Pinpoint the cell where the given text exists, returning its [X, Y] midpoint coordinate. 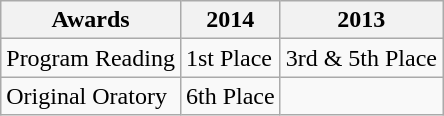
Original Oratory [91, 96]
2014 [230, 20]
6th Place [230, 96]
2013 [361, 20]
3rd & 5th Place [361, 58]
1st Place [230, 58]
Program Reading [91, 58]
Awards [91, 20]
